Determine the [x, y] coordinate at the center of the cell enclosing the given text.  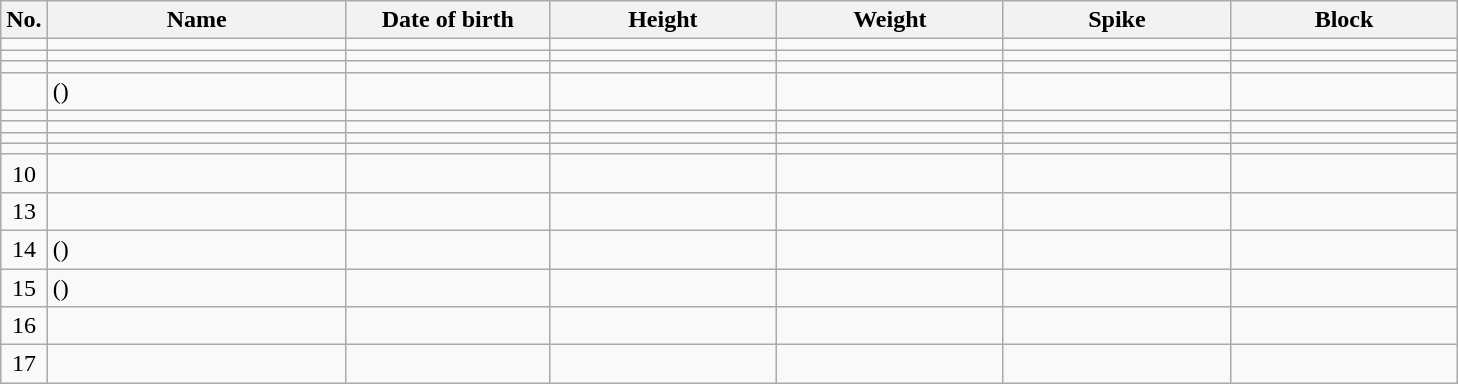
14 [24, 249]
Date of birth [448, 20]
No. [24, 20]
15 [24, 287]
13 [24, 211]
17 [24, 364]
16 [24, 326]
Spike [1116, 20]
Weight [890, 20]
10 [24, 173]
Block [1344, 20]
Height [662, 20]
Name [196, 20]
